Identify which cell holds the provided text, then report its [x, y] central coordinate. 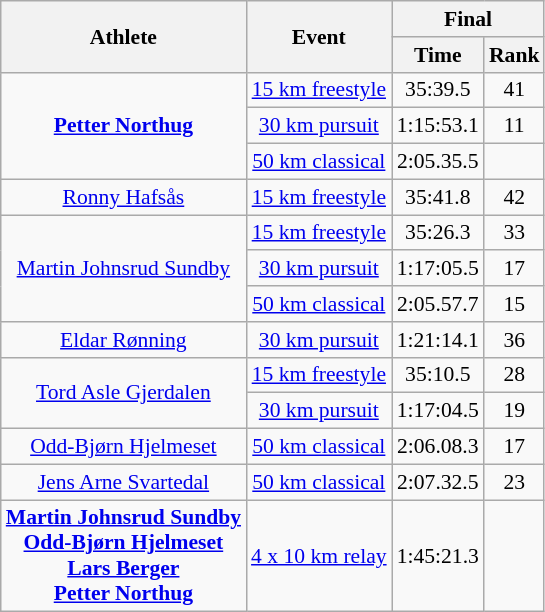
Athlete [124, 36]
1:45:21.3 [438, 556]
2:06.08.3 [438, 447]
28 [514, 375]
35:26.3 [438, 233]
Martin Johnsrud SundbyOdd-Bjørn HjelmesetLars BergerPetter Northug [124, 556]
Ronny Hafsås [124, 197]
1:21:14.1 [438, 340]
Final [468, 19]
Martin Johnsrud Sundby [124, 268]
2:05.35.5 [438, 162]
2:07.32.5 [438, 482]
42 [514, 197]
35:39.5 [438, 90]
Odd-Bjørn Hjelmeset [124, 447]
Petter Northug [124, 126]
41 [514, 90]
35:41.8 [438, 197]
Event [319, 36]
4 x 10 km relay [319, 556]
35:10.5 [438, 375]
Tord Asle Gjerdalen [124, 392]
19 [514, 411]
1:15:53.1 [438, 126]
Rank [514, 55]
Eldar Rønning [124, 340]
2:05.57.7 [438, 304]
1:17:05.5 [438, 269]
Time [438, 55]
33 [514, 233]
23 [514, 482]
36 [514, 340]
15 [514, 304]
1:17:04.5 [438, 411]
11 [514, 126]
Jens Arne Svartedal [124, 482]
